Detect which cell encompasses the target text, then output its (x, y) center coordinate. 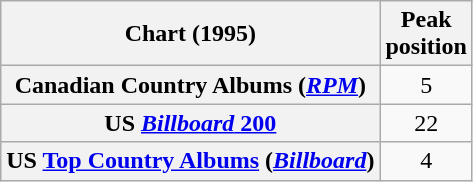
4 (426, 161)
US Top Country Albums (Billboard) (190, 161)
Canadian Country Albums (RPM) (190, 85)
5 (426, 85)
US Billboard 200 (190, 123)
Chart (1995) (190, 34)
Peakposition (426, 34)
22 (426, 123)
